Output the [x, y] coordinate of the center of the cell containing the given text.  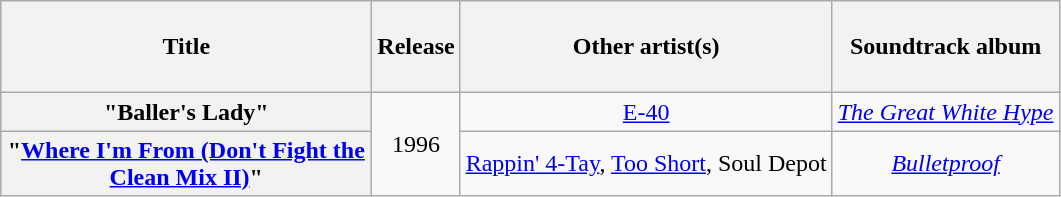
Soundtrack album [946, 47]
Other artist(s) [646, 47]
The Great White Hype [946, 112]
"Where I'm From (Don't Fight the Clean Mix II)" [186, 164]
Release [416, 47]
Title [186, 47]
"Baller's Lady" [186, 112]
Rappin' 4-Tay, Too Short, Soul Depot [646, 164]
E-40 [646, 112]
Bulletproof [946, 164]
1996 [416, 144]
